Provide the (x, y) coordinate of the cell's center where the given text is located.  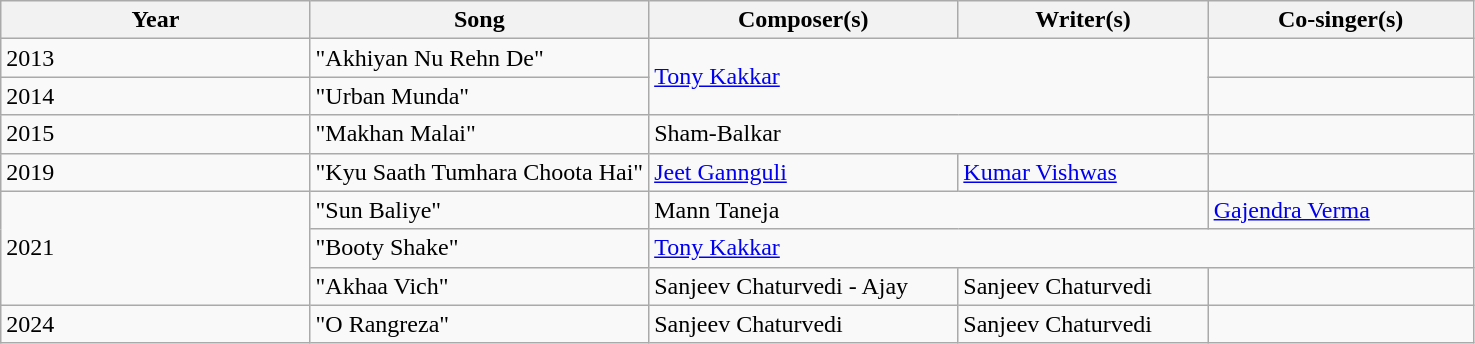
"Booty Shake" (480, 248)
"Kyu Saath Tumhara Choota Hai" (480, 172)
Sanjeev Chaturvedi - Ajay (804, 286)
2013 (156, 58)
Mann Taneja (928, 210)
Co-singer(s) (1340, 20)
"Akhiyan Nu Rehn De" (480, 58)
Sham-Balkar (928, 134)
2024 (156, 324)
Year (156, 20)
2015 (156, 134)
2021 (156, 248)
2019 (156, 172)
Composer(s) (804, 20)
Writer(s) (1083, 20)
Kumar Vishwas (1083, 172)
Song (480, 20)
"O Rangreza" (480, 324)
"Sun Baliye" (480, 210)
Gajendra Verma (1340, 210)
Jeet Gannguli (804, 172)
2014 (156, 96)
"Makhan Malai" (480, 134)
"Akhaa Vich" (480, 286)
"Urban Munda" (480, 96)
